Provide the [X, Y] coordinate of the cell's center where the given text is located.  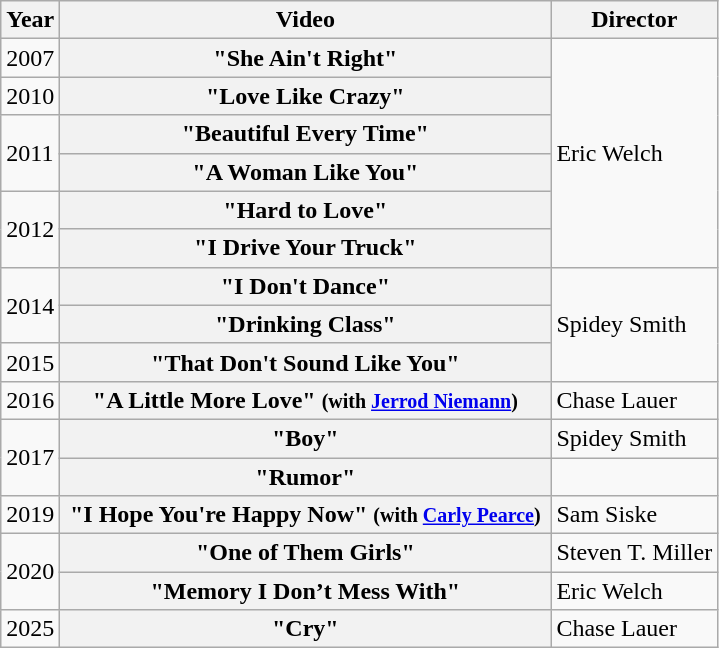
2025 [30, 629]
"Rumor" [306, 477]
2015 [30, 362]
Sam Siske [634, 515]
2010 [30, 96]
Steven T. Miller [634, 553]
2011 [30, 153]
2020 [30, 572]
"Cry" [306, 629]
"Boy" [306, 438]
"I Don't Dance" [306, 286]
2016 [30, 400]
Director [634, 20]
"Beautiful Every Time" [306, 134]
2012 [30, 229]
2007 [30, 58]
"Love Like Crazy" [306, 96]
"That Don't Sound Like You" [306, 362]
"I Drive Your Truck" [306, 248]
Video [306, 20]
"Hard to Love" [306, 210]
"She Ain't Right" [306, 58]
"One of Them Girls" [306, 553]
Year [30, 20]
"Memory I Don’t Mess With" [306, 591]
"A Woman Like You" [306, 172]
"Drinking Class" [306, 324]
"A Little More Love" (with Jerrod Niemann) [306, 400]
"I Hope You're Happy Now" (with Carly Pearce) [306, 515]
2017 [30, 457]
2019 [30, 515]
2014 [30, 305]
